From the cell containing the given text, extract its center point as (X, Y) coordinate. 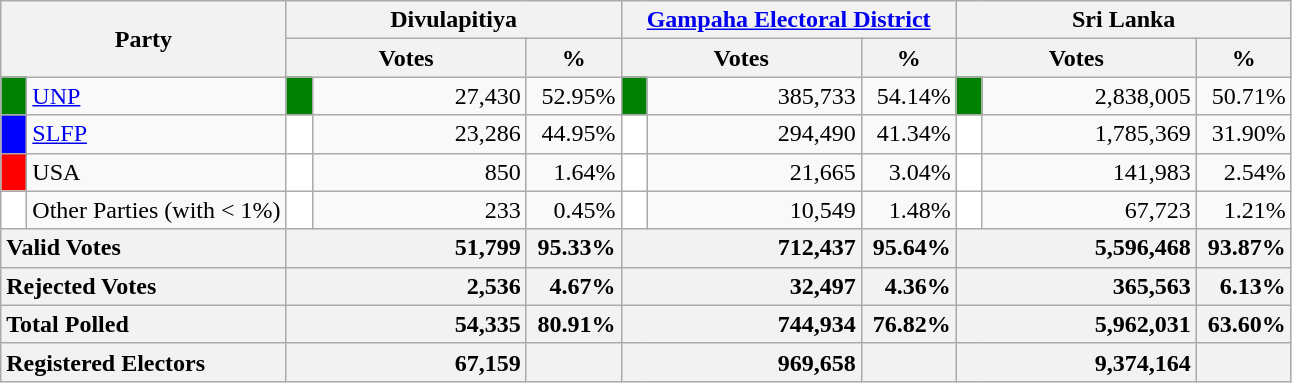
80.91% (574, 324)
1.64% (574, 172)
23,286 (419, 134)
52.95% (574, 96)
93.87% (1244, 248)
50.71% (1244, 96)
2,536 (406, 286)
Registered Electors (144, 362)
UNP (156, 96)
294,490 (754, 134)
76.82% (908, 324)
Other Parties (with < 1%) (156, 210)
44.95% (574, 134)
233 (419, 210)
32,497 (741, 286)
2.54% (1244, 172)
Gampaha Electoral District (788, 20)
67,159 (406, 362)
365,563 (1076, 286)
969,658 (741, 362)
67,723 (1089, 210)
2,838,005 (1089, 96)
21,665 (754, 172)
USA (156, 172)
1.21% (1244, 210)
4.67% (574, 286)
41.34% (908, 134)
712,437 (741, 248)
1,785,369 (1089, 134)
3.04% (908, 172)
5,596,468 (1076, 248)
51,799 (406, 248)
95.33% (574, 248)
Rejected Votes (144, 286)
4.36% (908, 286)
9,374,164 (1076, 362)
5,962,031 (1076, 324)
Sri Lanka (1124, 20)
Party (144, 39)
Valid Votes (144, 248)
1.48% (908, 210)
SLFP (156, 134)
Divulapitiya (454, 20)
744,934 (741, 324)
141,983 (1089, 172)
31.90% (1244, 134)
0.45% (574, 210)
385,733 (754, 96)
27,430 (419, 96)
63.60% (1244, 324)
95.64% (908, 248)
850 (419, 172)
Total Polled (144, 324)
54.14% (908, 96)
10,549 (754, 210)
6.13% (1244, 286)
54,335 (406, 324)
